For the text-containing cell, return its midpoint in [x, y] coordinate format. 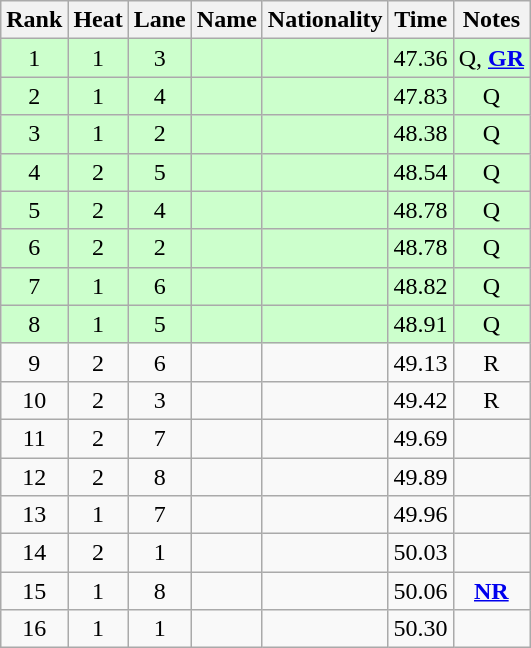
50.30 [420, 629]
15 [34, 591]
50.03 [420, 553]
48.82 [420, 286]
49.42 [420, 400]
16 [34, 629]
Q, GR [491, 58]
Nationality [325, 20]
10 [34, 400]
NR [491, 591]
14 [34, 553]
Heat [98, 20]
49.69 [420, 438]
48.38 [420, 134]
Time [420, 20]
9 [34, 362]
49.13 [420, 362]
48.91 [420, 324]
Lane [160, 20]
47.36 [420, 58]
47.83 [420, 96]
11 [34, 438]
Rank [34, 20]
48.54 [420, 172]
49.89 [420, 477]
50.06 [420, 591]
Notes [491, 20]
13 [34, 515]
49.96 [420, 515]
Name [226, 20]
12 [34, 477]
